From the cell containing the given text, extract its center point as [x, y] coordinate. 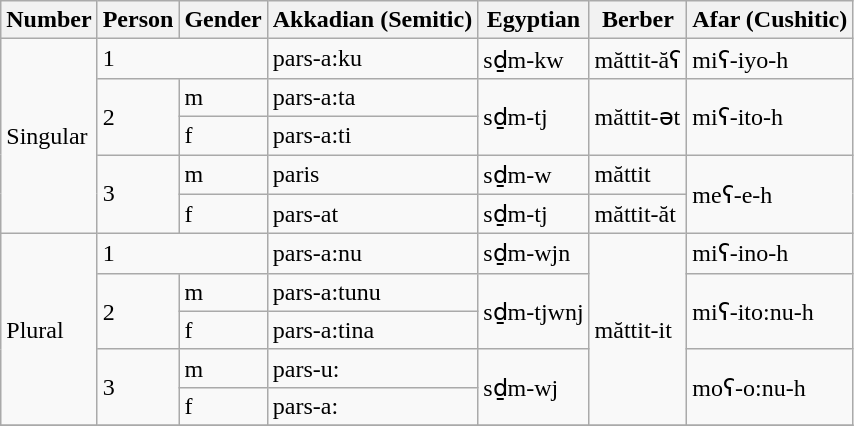
sḏm-tjwnj [534, 311]
Person [138, 20]
moʕ-o:nu-h [770, 387]
Singular [49, 136]
pars-a:nu [372, 254]
pars-a:ku [372, 59]
Gender [223, 20]
miʕ-ino-h [770, 254]
pars-a:tina [372, 330]
meʕ-e-h [770, 194]
Plural [49, 330]
miʕ-ito:nu-h [770, 311]
Berber [638, 20]
măttit-ət [638, 116]
pars-a:ta [372, 97]
paris [372, 174]
măttit-it [638, 330]
miʕ-ito-h [770, 116]
pars-u: [372, 368]
Afar (Cushitic) [770, 20]
pars-a:ti [372, 135]
pars-at [372, 214]
sḏm-wj [534, 387]
miʕ-iyo-h [770, 59]
măttit-ăʕ [638, 59]
măttit [638, 174]
sḏm-kw [534, 59]
Egyptian [534, 20]
sḏm-wjn [534, 254]
sḏm-w [534, 174]
pars-a:tunu [372, 292]
Akkadian (Semitic) [372, 20]
Number [49, 20]
pars-a: [372, 406]
măttit-ăt [638, 214]
